Capture the cell that displays the provided text and extract its (X, Y) central coordinate. 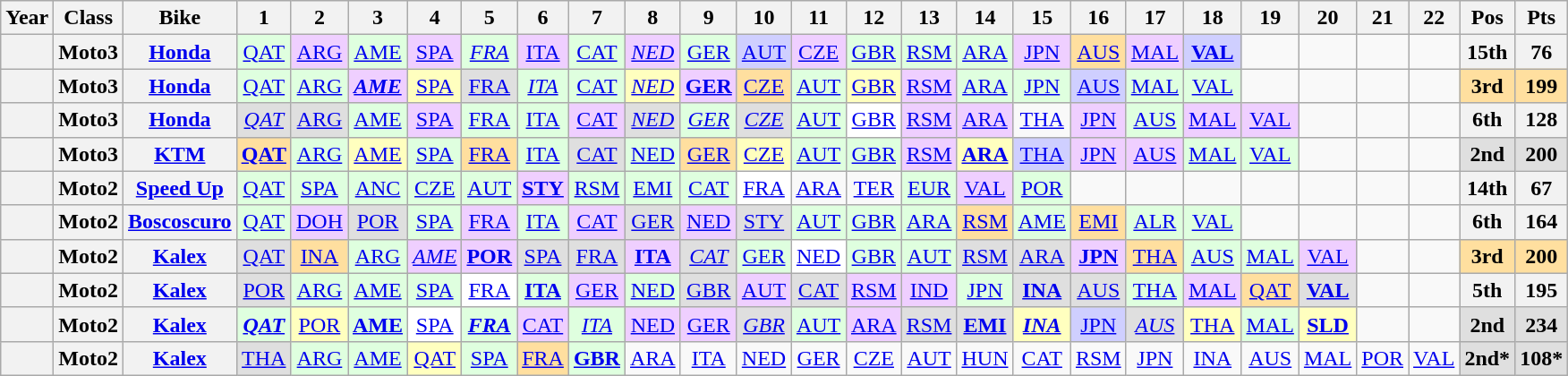
ALR (1155, 222)
11 (819, 18)
195 (1541, 290)
9 (709, 18)
234 (1541, 324)
ANC (378, 188)
15 (1042, 18)
Class (89, 18)
20 (1327, 18)
76 (1541, 52)
Pts (1541, 18)
5 (490, 18)
Speed Up (181, 188)
2nd* (1487, 358)
108* (1541, 358)
1 (263, 18)
SLD (1327, 324)
17 (1155, 18)
67 (1541, 188)
TER (873, 188)
16 (1098, 18)
Boscoscuro (181, 222)
Year (27, 18)
19 (1270, 18)
5th (1487, 290)
4 (435, 18)
21 (1383, 18)
12 (873, 18)
Bike (181, 18)
HUN (984, 358)
164 (1541, 222)
22 (1434, 18)
3 (378, 18)
DOH (319, 222)
14th (1487, 188)
2 (319, 18)
8 (652, 18)
14 (984, 18)
EUR (929, 188)
6 (543, 18)
7 (596, 18)
Pos (1487, 18)
13 (929, 18)
128 (1541, 120)
10 (763, 18)
IND (929, 290)
15th (1487, 52)
199 (1541, 86)
KTM (181, 154)
18 (1213, 18)
